Detect which cell encompasses the target text, then output its (x, y) center coordinate. 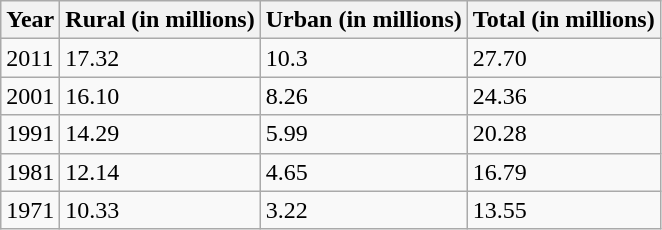
1971 (30, 210)
2011 (30, 58)
13.55 (564, 210)
20.28 (564, 134)
27.70 (564, 58)
10.3 (364, 58)
16.10 (160, 96)
Rural (in millions) (160, 20)
24.36 (564, 96)
5.99 (364, 134)
2001 (30, 96)
8.26 (364, 96)
Year (30, 20)
16.79 (564, 172)
17.32 (160, 58)
10.33 (160, 210)
1991 (30, 134)
14.29 (160, 134)
12.14 (160, 172)
Total (in millions) (564, 20)
1981 (30, 172)
4.65 (364, 172)
3.22 (364, 210)
Urban (in millions) (364, 20)
